Locate the cell with the specified text and output its (x, y) center coordinate. 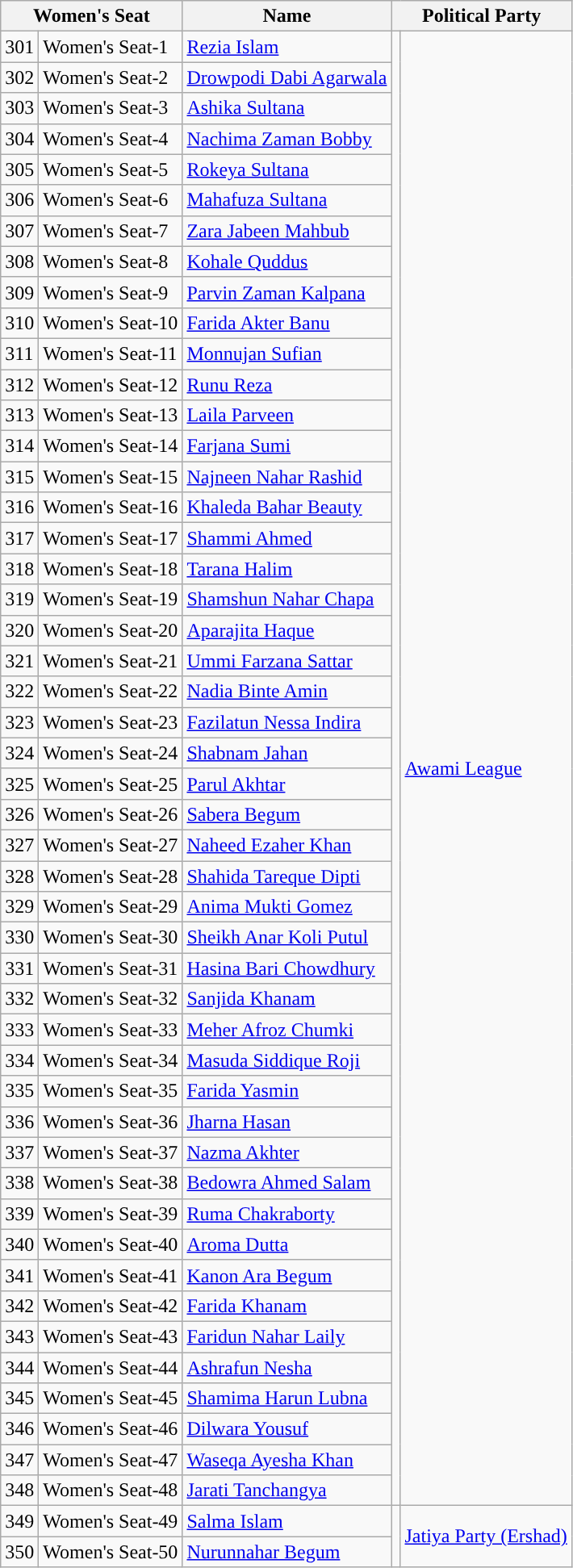
Women's Seat-43 (111, 1336)
Women's Seat-36 (111, 1122)
Women's Seat-47 (111, 1460)
Salma Islam (287, 1521)
Bedowra Ahmed Salam (287, 1183)
Kohale Quddus (287, 261)
339 (19, 1214)
Women's Seat-3 (111, 108)
Women's Seat-23 (111, 722)
Sheikh Anar Koli Putul (287, 938)
Women's Seat-15 (111, 477)
Women's Seat-16 (111, 508)
328 (19, 876)
349 (19, 1521)
324 (19, 753)
Farida Yasmin (287, 1091)
Women's Seat-48 (111, 1491)
329 (19, 907)
Zara Jabeen Mahbub (287, 231)
Masuda Siddique Roji (287, 1060)
303 (19, 108)
Rezia Islam (287, 47)
Awami League (486, 768)
312 (19, 385)
Women's Seat-6 (111, 200)
Women's Seat-9 (111, 292)
Women's Seat-49 (111, 1521)
Women's Seat-30 (111, 938)
Women's Seat-35 (111, 1091)
Shamshun Nahar Chapa (287, 600)
Women's Seat-4 (111, 139)
343 (19, 1336)
Meher Afroz Chumki (287, 1030)
Ruma Chakraborty (287, 1214)
341 (19, 1275)
302 (19, 77)
Women's Seat-24 (111, 753)
Fazilatun Nessa Indira (287, 722)
333 (19, 1030)
327 (19, 845)
311 (19, 353)
Monnujan Sufian (287, 353)
Dilwara Yousuf (287, 1429)
Sanjida Khanam (287, 999)
Women's Seat-22 (111, 692)
Aparajita Haque (287, 630)
331 (19, 968)
318 (19, 569)
326 (19, 814)
Political Party (481, 16)
321 (19, 661)
305 (19, 169)
Mahafuza Sultana (287, 200)
Women's Seat-25 (111, 784)
Naheed Ezaher Khan (287, 845)
338 (19, 1183)
Nadia Binte Amin (287, 692)
336 (19, 1122)
306 (19, 200)
Women's Seat-37 (111, 1152)
Women's Seat-26 (111, 814)
Women's Seat-18 (111, 569)
350 (19, 1552)
345 (19, 1399)
335 (19, 1091)
322 (19, 692)
Nachima Zaman Bobby (287, 139)
Women's Seat-29 (111, 907)
340 (19, 1244)
313 (19, 416)
Shammi Ahmed (287, 538)
304 (19, 139)
Rokeya Sultana (287, 169)
Parul Akhtar (287, 784)
Women's Seat-17 (111, 538)
Khaleda Bahar Beauty (287, 508)
Najneen Nahar Rashid (287, 477)
319 (19, 600)
Women's Seat-8 (111, 261)
315 (19, 477)
Women's Seat-28 (111, 876)
Ashrafun Nesha (287, 1368)
317 (19, 538)
Waseqa Ayesha Khan (287, 1460)
Women's Seat-10 (111, 323)
Women's Seat-13 (111, 416)
Anima Mukti Gomez (287, 907)
Women's Seat-46 (111, 1429)
Women's Seat-27 (111, 845)
Parvin Zaman Kalpana (287, 292)
Kanon Ara Begum (287, 1275)
Nurunnahar Begum (287, 1552)
325 (19, 784)
Women's Seat-14 (111, 446)
Women's Seat-38 (111, 1183)
Women's Seat-34 (111, 1060)
Women's Seat-20 (111, 630)
346 (19, 1429)
Laila Parveen (287, 416)
Shamima Harun Lubna (287, 1399)
Ashika Sultana (287, 108)
Women's Seat-50 (111, 1552)
Women's Seat-39 (111, 1214)
Shahida Tareque Dipti (287, 876)
Women's Seat-19 (111, 600)
Women's Seat-33 (111, 1030)
348 (19, 1491)
Women's Seat-5 (111, 169)
Women's Seat-2 (111, 77)
Women's Seat-1 (111, 47)
Faridun Nahar Laily (287, 1336)
337 (19, 1152)
344 (19, 1368)
Shabnam Jahan (287, 753)
Tarana Halim (287, 569)
Nazma Akhter (287, 1152)
Women's Seat-12 (111, 385)
Women's Seat-32 (111, 999)
Farjana Sumi (287, 446)
Hasina Bari Chowdhury (287, 968)
301 (19, 47)
308 (19, 261)
Women's Seat-21 (111, 661)
Women's Seat-40 (111, 1244)
309 (19, 292)
310 (19, 323)
Sabera Begum (287, 814)
Farida Khanam (287, 1306)
Women's Seat-31 (111, 968)
Aroma Dutta (287, 1244)
323 (19, 722)
Women's Seat-11 (111, 353)
320 (19, 630)
Jatiya Party (Ershad) (486, 1537)
347 (19, 1460)
Women's Seat-45 (111, 1399)
334 (19, 1060)
342 (19, 1306)
316 (19, 508)
Jarati Tanchangya (287, 1491)
Women's Seat-42 (111, 1306)
314 (19, 446)
Farida Akter Banu (287, 323)
Women's Seat-7 (111, 231)
330 (19, 938)
Runu Reza (287, 385)
Name (287, 16)
332 (19, 999)
Jharna Hasan (287, 1122)
Women's Seat (92, 16)
307 (19, 231)
Drowpodi Dabi Agarwala (287, 77)
Women's Seat-44 (111, 1368)
Ummi Farzana Sattar (287, 661)
Women's Seat-41 (111, 1275)
